Locate the cell with the specified text and output its (X, Y) center coordinate. 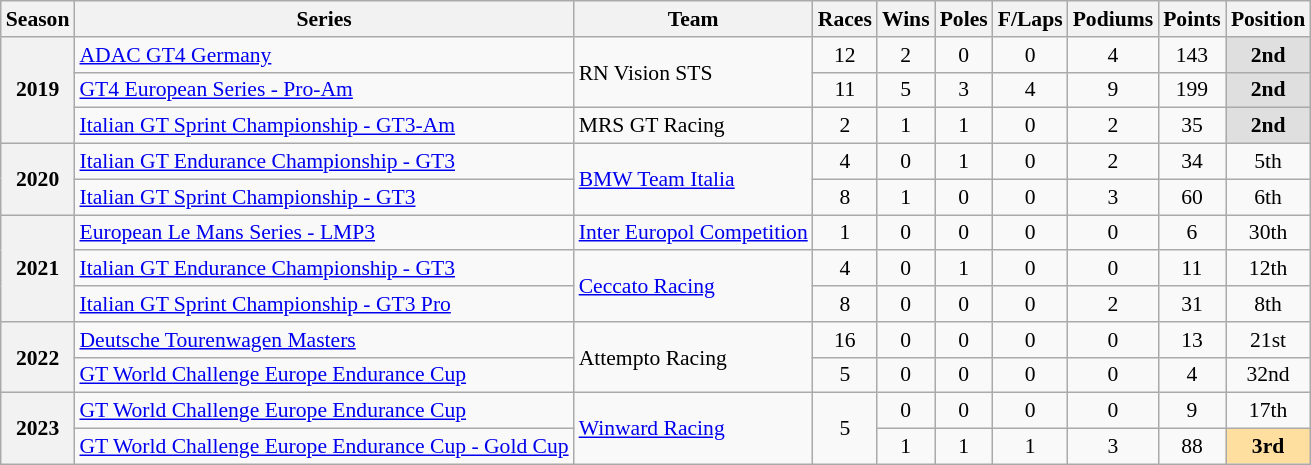
Points (1192, 19)
2023 (38, 428)
2019 (38, 90)
Races (845, 19)
Italian GT Sprint Championship - GT3 Pro (324, 304)
European Le Mans Series - LMP3 (324, 233)
8th (1268, 304)
Position (1268, 19)
12th (1268, 269)
35 (1192, 126)
GT4 European Series - Pro-Am (324, 90)
MRS GT Racing (694, 126)
GT World Challenge Europe Endurance Cup - Gold Cup (324, 447)
Attempto Racing (694, 358)
Italian GT Sprint Championship - GT3 (324, 197)
2022 (38, 358)
60 (1192, 197)
Poles (964, 19)
34 (1192, 162)
RN Vision STS (694, 72)
Podiums (1114, 19)
2020 (38, 180)
21st (1268, 340)
Wins (906, 19)
16 (845, 340)
BMW Team Italia (694, 180)
Ceccato Racing (694, 286)
Team (694, 19)
30th (1268, 233)
2021 (38, 268)
Season (38, 19)
F/Laps (1030, 19)
6 (1192, 233)
Deutsche Tourenwagen Masters (324, 340)
6th (1268, 197)
31 (1192, 304)
Inter Europol Competition (694, 233)
12 (845, 55)
13 (1192, 340)
143 (1192, 55)
Series (324, 19)
Winward Racing (694, 428)
ADAC GT4 Germany (324, 55)
32nd (1268, 375)
5th (1268, 162)
199 (1192, 90)
88 (1192, 447)
17th (1268, 411)
Italian GT Sprint Championship - GT3-Am (324, 126)
3rd (1268, 447)
